Extract the (x, y) coordinate from the center of the cell holding the provided text.  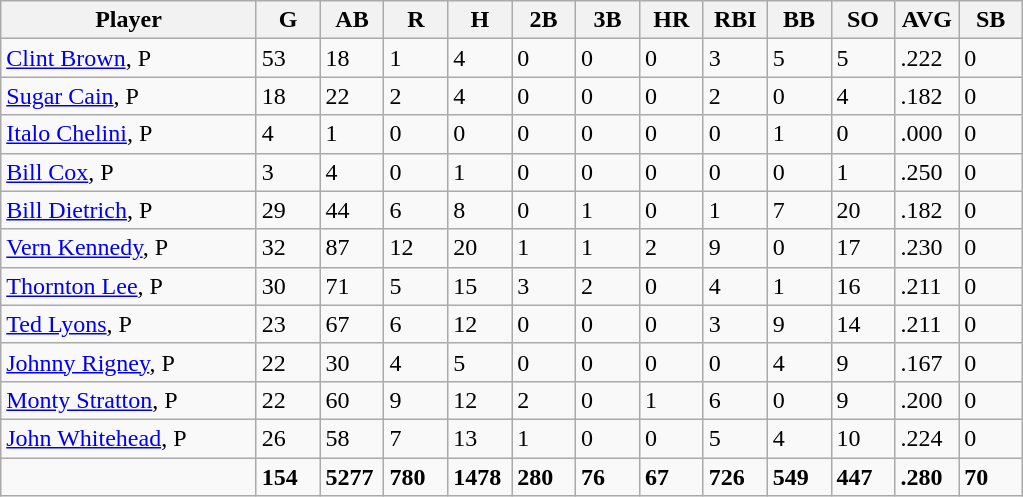
AVG (927, 20)
.167 (927, 362)
HR (671, 20)
Bill Cox, P (128, 172)
Monty Stratton, P (128, 400)
15 (480, 286)
549 (799, 477)
Bill Dietrich, P (128, 210)
AB (352, 20)
Ted Lyons, P (128, 324)
Italo Chelini, P (128, 134)
53 (288, 58)
280 (544, 477)
.224 (927, 438)
.280 (927, 477)
SB (991, 20)
.200 (927, 400)
87 (352, 248)
44 (352, 210)
726 (735, 477)
13 (480, 438)
76 (608, 477)
John Whitehead, P (128, 438)
G (288, 20)
14 (863, 324)
Player (128, 20)
BB (799, 20)
1478 (480, 477)
26 (288, 438)
Clint Brown, P (128, 58)
10 (863, 438)
.250 (927, 172)
71 (352, 286)
.230 (927, 248)
3B (608, 20)
RBI (735, 20)
5277 (352, 477)
Johnny Rigney, P (128, 362)
17 (863, 248)
2B (544, 20)
70 (991, 477)
29 (288, 210)
60 (352, 400)
Thornton Lee, P (128, 286)
H (480, 20)
.000 (927, 134)
R (416, 20)
.222 (927, 58)
58 (352, 438)
447 (863, 477)
780 (416, 477)
154 (288, 477)
8 (480, 210)
23 (288, 324)
Vern Kennedy, P (128, 248)
Sugar Cain, P (128, 96)
SO (863, 20)
16 (863, 286)
32 (288, 248)
